Search for the cell housing the specified text and yield its [x, y] center coordinate. 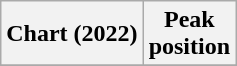
Chart (2022) [72, 34]
Peakposition [189, 34]
